Search for the cell housing the specified text and yield its (x, y) center coordinate. 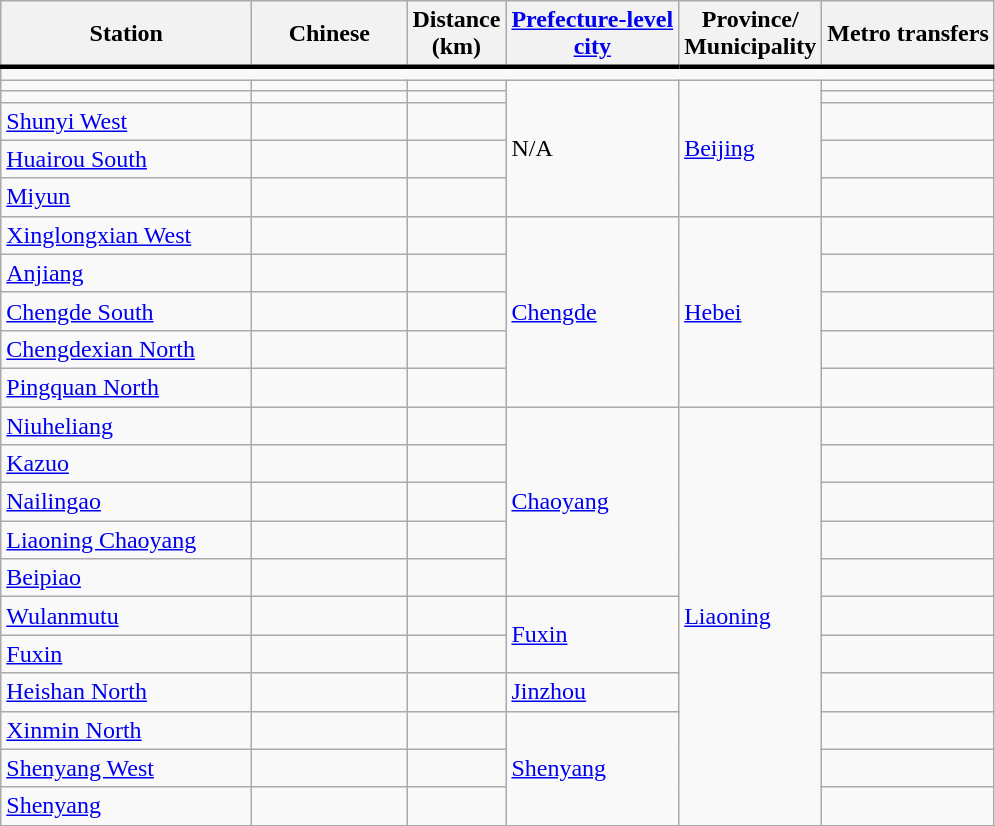
Beijing (750, 148)
Miyun (126, 197)
Chengdexian North (126, 349)
Liaoning Chaoyang (126, 540)
Prefecture-levelcity (592, 34)
Niuheliang (126, 425)
Hebei (750, 311)
Xinmin North (126, 730)
Chinese (330, 34)
Xinglongxian West (126, 235)
Chaoyang (592, 501)
Wulanmutu (126, 616)
Shenyang West (126, 768)
Beipiao (126, 578)
Liaoning (750, 616)
Nailingao (126, 502)
Chengde South (126, 311)
Distance(km) (456, 34)
Station (126, 34)
N/A (592, 148)
Huairou South (126, 159)
Kazuo (126, 464)
Province/Municipality (750, 34)
Pingquan North (126, 387)
Jinzhou (592, 692)
Shunyi West (126, 121)
Chengde (592, 311)
Anjiang (126, 273)
Metro transfers (908, 34)
Heishan North (126, 692)
